Search for the cell housing the specified text and yield its [X, Y] center coordinate. 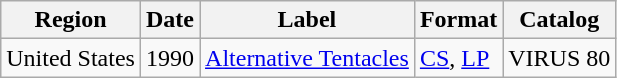
VIRUS 80 [560, 58]
CS, LP [458, 58]
Catalog [560, 20]
Alternative Tentacles [308, 58]
United States [71, 58]
Region [71, 20]
1990 [170, 58]
Label [308, 20]
Date [170, 20]
Format [458, 20]
